Detect which cell encompasses the target text, then output its [X, Y] center coordinate. 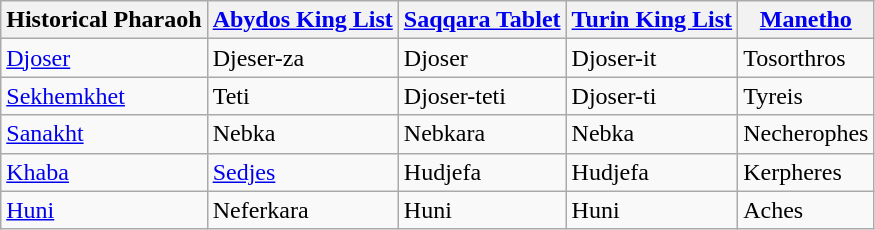
Historical Pharaoh [104, 20]
Sekhemkhet [104, 96]
Necherophes [806, 134]
Abydos King List [302, 20]
Tyreis [806, 96]
Kerpheres [806, 172]
Djoser-ti [652, 96]
Khaba [104, 172]
Tosorthros [806, 58]
Aches [806, 210]
Manetho [806, 20]
Nebkara [482, 134]
Djoser-teti [482, 96]
Teti [302, 96]
Turin King List [652, 20]
Neferkara [302, 210]
Djoser-it [652, 58]
Sanakht [104, 134]
Saqqara Tablet [482, 20]
Sedjes [302, 172]
Djeser-za [302, 58]
